Detect which cell encompasses the target text, then output its (X, Y) center coordinate. 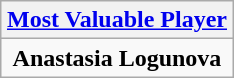
Most Valuable Player (116, 20)
Anastasia Logunova (116, 58)
